Extract the [x, y] coordinate from the center of the cell holding the provided text.  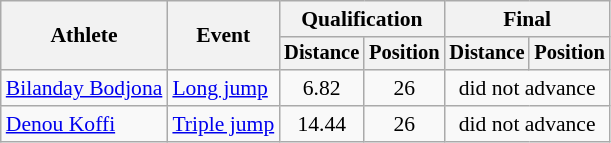
Final [528, 19]
Event [223, 36]
Long jump [223, 88]
6.82 [322, 88]
14.44 [322, 124]
Bilanday Bodjona [84, 88]
Denou Koffi [84, 124]
Qualification [362, 19]
Triple jump [223, 124]
Athlete [84, 36]
